Pinpoint the cell where the given text exists, returning its [x, y] midpoint coordinate. 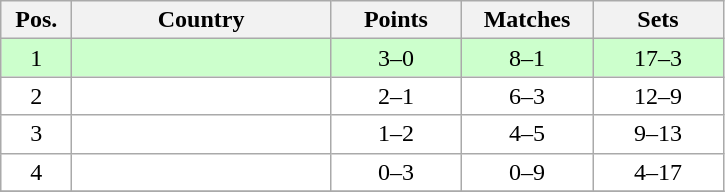
3 [36, 134]
2 [36, 96]
8–1 [526, 58]
Points [396, 20]
12–9 [658, 96]
0–9 [526, 172]
9–13 [658, 134]
Matches [526, 20]
1 [36, 58]
4 [36, 172]
1–2 [396, 134]
3–0 [396, 58]
Sets [658, 20]
6–3 [526, 96]
Pos. [36, 20]
4–5 [526, 134]
Country [202, 20]
4–17 [658, 172]
17–3 [658, 58]
0–3 [396, 172]
2–1 [396, 96]
